Search for the cell housing the specified text and yield its (x, y) center coordinate. 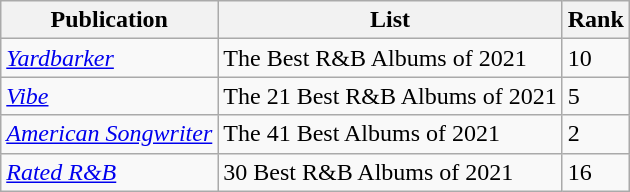
2 (596, 134)
Rank (596, 20)
Vibe (110, 96)
5 (596, 96)
American Songwriter (110, 134)
16 (596, 172)
Rated R&B (110, 172)
The 41 Best Albums of 2021 (390, 134)
The Best R&B Albums of 2021 (390, 58)
The 21 Best R&B Albums of 2021 (390, 96)
List (390, 20)
Yardbarker (110, 58)
10 (596, 58)
Publication (110, 20)
30 Best R&B Albums of 2021 (390, 172)
